Identify which cell holds the provided text, then report its (x, y) central coordinate. 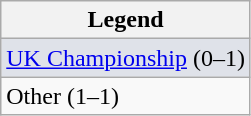
Legend (126, 20)
Other (1–1) (126, 96)
UK Championship (0–1) (126, 58)
